Provide the [X, Y] coordinate of the cell's center where the given text is located.  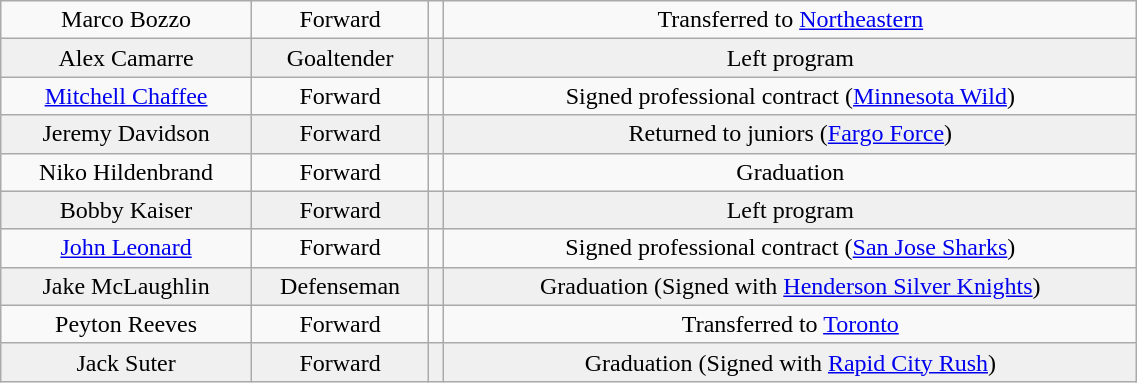
Jake McLaughlin [126, 286]
Signed professional contract (Minnesota Wild) [790, 96]
Graduation (Signed with Rapid City Rush) [790, 362]
Alex Camarre [126, 58]
Defenseman [340, 286]
Marco Bozzo [126, 20]
Transferred to Toronto [790, 324]
Jack Suter [126, 362]
Graduation (Signed with Henderson Silver Knights) [790, 286]
Niko Hildenbrand [126, 172]
Graduation [790, 172]
Goaltender [340, 58]
Returned to juniors (Fargo Force) [790, 134]
Bobby Kaiser [126, 210]
Mitchell Chaffee [126, 96]
Transferred to Northeastern [790, 20]
Signed professional contract (San Jose Sharks) [790, 248]
John Leonard [126, 248]
Peyton Reeves [126, 324]
Jeremy Davidson [126, 134]
